Return the [x, y] coordinate for the center point of the cell that contains the specified text.  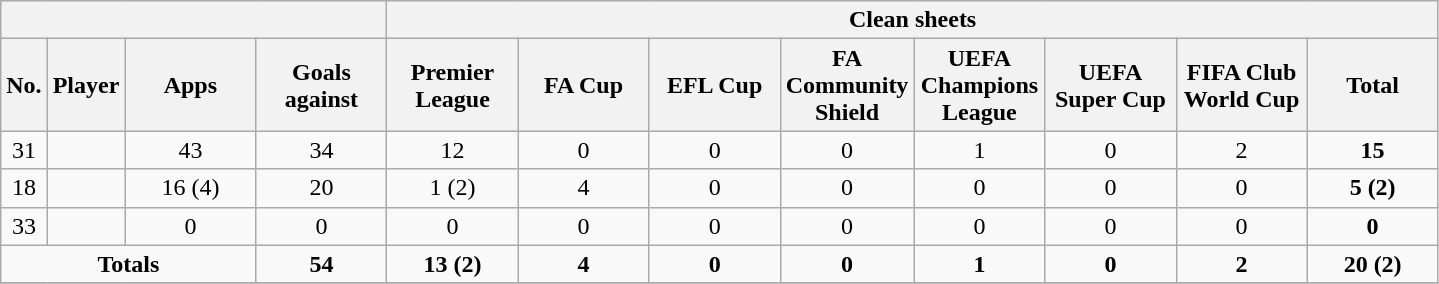
31 [24, 150]
34 [322, 150]
Player [86, 85]
UEFA Super Cup [1110, 85]
5 (2) [1372, 188]
13 (2) [452, 264]
16 (4) [190, 188]
FIFA Club World Cup [1242, 85]
FA Cup [584, 85]
15 [1372, 150]
Totals [128, 264]
FA Community Shield [847, 85]
No. [24, 85]
43 [190, 150]
54 [322, 264]
12 [452, 150]
1 (2) [452, 188]
Premier League [452, 85]
Total [1372, 85]
Goals against [322, 85]
20 (2) [1372, 264]
18 [24, 188]
EFL Cup [714, 85]
Apps [190, 85]
UEFA Champions League [980, 85]
20 [322, 188]
Clean sheets [912, 20]
33 [24, 226]
